Detect which cell encompasses the target text, then output its (x, y) center coordinate. 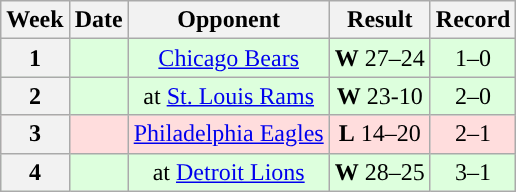
Result (380, 20)
2–1 (473, 134)
Week (35, 20)
3–1 (473, 172)
Record (473, 20)
L 14–20 (380, 134)
W 28–25 (380, 172)
Date (98, 20)
3 (35, 134)
Opponent (228, 20)
at Detroit Lions (228, 172)
Philadelphia Eagles (228, 134)
4 (35, 172)
1–0 (473, 58)
W 23-10 (380, 96)
2 (35, 96)
Chicago Bears (228, 58)
W 27–24 (380, 58)
2–0 (473, 96)
1 (35, 58)
at St. Louis Rams (228, 96)
